Return the [X, Y] coordinate for the center point of the cell that contains the specified text.  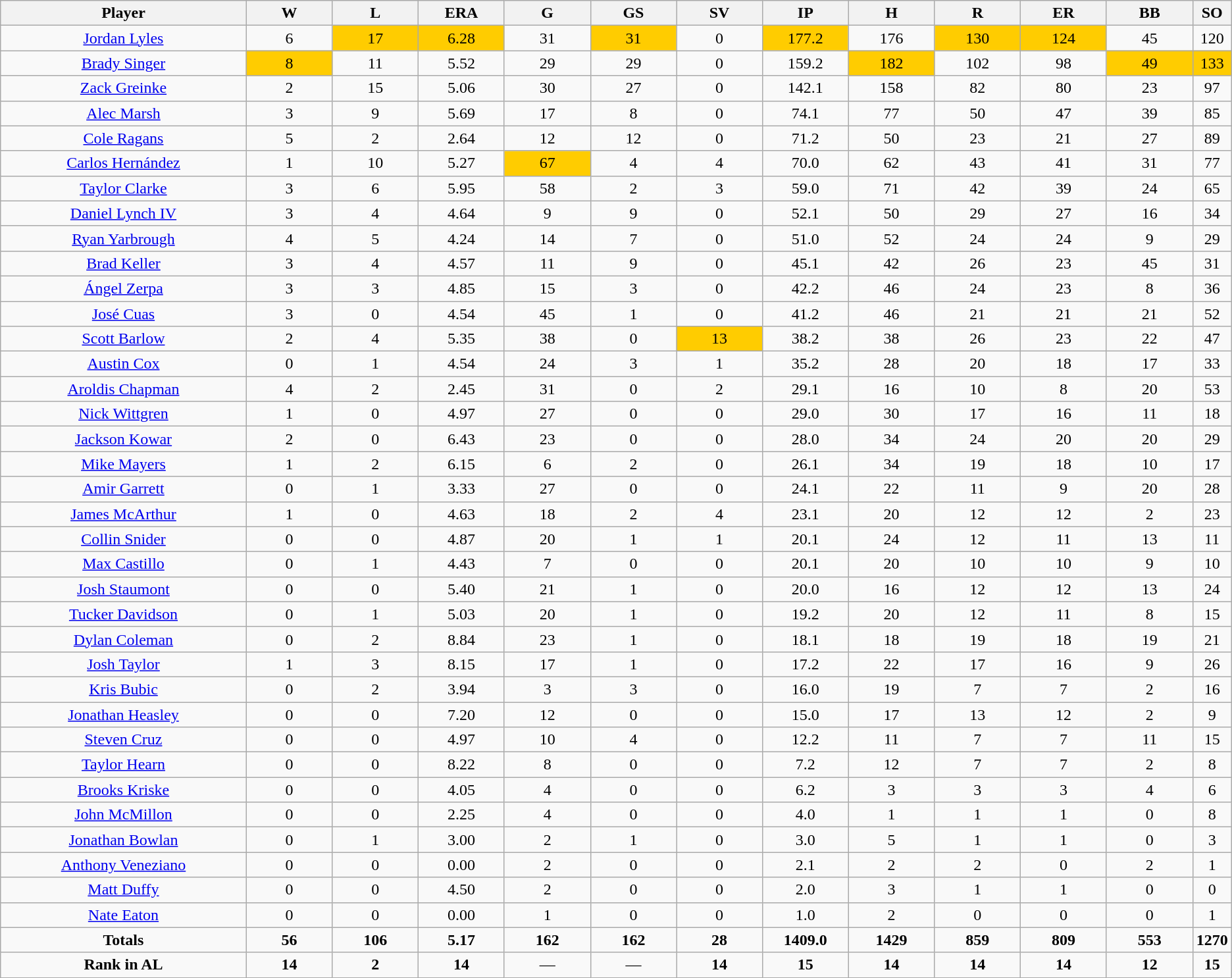
19.2 [806, 614]
Cole Ragans [124, 138]
John McMillon [124, 815]
6.43 [462, 439]
8.84 [462, 639]
33 [1212, 364]
2.25 [462, 815]
Josh Taylor [124, 664]
Tucker Davidson [124, 614]
5.95 [462, 188]
62 [891, 163]
4.63 [462, 514]
SV [720, 13]
3.94 [462, 689]
SO [1212, 13]
2.0 [806, 890]
Taylor Clarke [124, 188]
120 [1212, 38]
82 [978, 88]
1409.0 [806, 940]
Brooks Kriske [124, 790]
Scott Barlow [124, 339]
Kris Bubic [124, 689]
3.33 [462, 489]
Alec Marsh [124, 113]
5.69 [462, 113]
5.03 [462, 614]
Austin Cox [124, 364]
177.2 [806, 38]
IP [806, 13]
102 [978, 63]
R [978, 13]
59.0 [806, 188]
159.2 [806, 63]
2.1 [806, 865]
29.1 [806, 389]
74.1 [806, 113]
5.52 [462, 63]
41.2 [806, 314]
4.43 [462, 564]
1429 [891, 940]
4.64 [462, 213]
41 [1064, 163]
133 [1212, 63]
5.40 [462, 589]
71.2 [806, 138]
4.85 [462, 288]
52.1 [806, 213]
Jordan Lyles [124, 38]
89 [1212, 138]
6.15 [462, 464]
38.2 [806, 339]
8.22 [462, 765]
70.0 [806, 163]
85 [1212, 113]
35.2 [806, 364]
Amir Garrett [124, 489]
Collin Snider [124, 539]
28.0 [806, 439]
5.35 [462, 339]
BB [1149, 13]
Zack Greinke [124, 88]
142.1 [806, 88]
809 [1064, 940]
4.50 [462, 890]
Player [124, 13]
24.1 [806, 489]
4.24 [462, 238]
6.28 [462, 38]
ER [1064, 13]
Totals [124, 940]
Brad Keller [124, 263]
2.45 [462, 389]
3.00 [462, 840]
553 [1149, 940]
Ángel Zerpa [124, 288]
Nick Wittgren [124, 414]
53 [1212, 389]
49 [1149, 63]
Rank in AL [124, 965]
Jackson Kowar [124, 439]
58 [548, 188]
18.1 [806, 639]
7.20 [462, 714]
67 [548, 163]
29.0 [806, 414]
182 [891, 63]
4.57 [462, 263]
H [891, 13]
65 [1212, 188]
5.17 [462, 940]
ERA [462, 13]
James McArthur [124, 514]
158 [891, 88]
23.1 [806, 514]
56 [290, 940]
176 [891, 38]
3.0 [806, 840]
6.2 [806, 790]
Jonathan Bowlan [124, 840]
2.64 [462, 138]
124 [1064, 38]
130 [978, 38]
36 [1212, 288]
97 [1212, 88]
Nate Eaton [124, 915]
1.0 [806, 915]
71 [891, 188]
Josh Staumont [124, 589]
Steven Cruz [124, 740]
16.0 [806, 689]
12.2 [806, 740]
4.05 [462, 790]
Brady Singer [124, 63]
W [290, 13]
43 [978, 163]
4.0 [806, 815]
5.06 [462, 88]
51.0 [806, 238]
4.87 [462, 539]
Mike Mayers [124, 464]
7.2 [806, 765]
Aroldis Chapman [124, 389]
15.0 [806, 714]
Anthony Veneziano [124, 865]
Taylor Hearn [124, 765]
GS [633, 13]
Ryan Yarbrough [124, 238]
17.2 [806, 664]
859 [978, 940]
8.15 [462, 664]
106 [375, 940]
42.2 [806, 288]
80 [1064, 88]
Jonathan Heasley [124, 714]
Max Castillo [124, 564]
G [548, 13]
Matt Duffy [124, 890]
5.27 [462, 163]
José Cuas [124, 314]
20.0 [806, 589]
L [375, 13]
98 [1064, 63]
Daniel Lynch IV [124, 213]
1270 [1212, 940]
Dylan Coleman [124, 639]
45.1 [806, 263]
Carlos Hernández [124, 163]
26.1 [806, 464]
